Identify which cell holds the provided text, then report its (x, y) central coordinate. 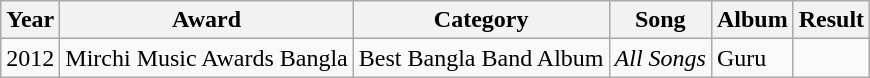
Year (30, 20)
Best Bangla Band Album (481, 58)
Category (481, 20)
Award (206, 20)
All Songs (660, 58)
Guru (752, 58)
2012 (30, 58)
Result (831, 20)
Album (752, 20)
Song (660, 20)
Mirchi Music Awards Bangla (206, 58)
